Determine the [X, Y] coordinate at the center of the cell enclosing the given text.  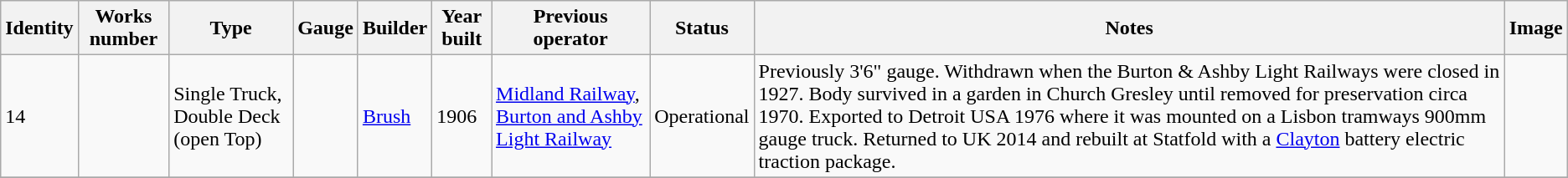
Gauge [326, 28]
Operational [702, 116]
Type [231, 28]
Status [702, 28]
Identity [39, 28]
Midland Railway, Burton and Ashby Light Railway [571, 116]
Image [1536, 28]
14 [39, 116]
Builder [395, 28]
Brush [395, 116]
Notes [1129, 28]
Single Truck, Double Deck (open Top) [231, 116]
1906 [462, 116]
Previous operator [571, 28]
Year built [462, 28]
Works number [124, 28]
